Detect which cell encompasses the target text, then output its [x, y] center coordinate. 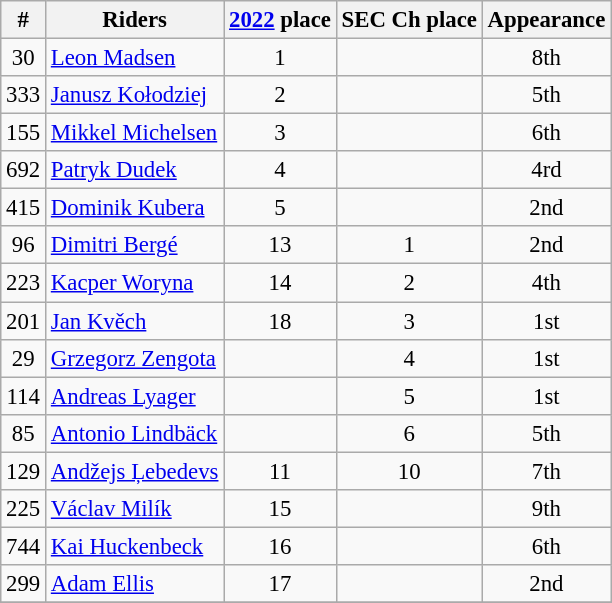
2022 place [280, 20]
Kacper Woryna [135, 283]
Patryk Dudek [135, 170]
Jan Kvěch [135, 321]
223 [24, 283]
16 [280, 546]
9th [546, 509]
Appearance [546, 20]
30 [24, 58]
SEC Ch place [409, 20]
Janusz Kołodziej [135, 95]
6 [409, 433]
Leon Madsen [135, 58]
Antonio Lindbäck [135, 433]
114 [24, 396]
Andžejs Ļebedevs [135, 471]
155 [24, 133]
Andreas Lyager [135, 396]
13 [280, 245]
14 [280, 283]
17 [280, 584]
299 [24, 584]
85 [24, 433]
415 [24, 208]
Dominik Kubera [135, 208]
18 [280, 321]
Kai Huckenbeck [135, 546]
11 [280, 471]
8th [546, 58]
Riders [135, 20]
744 [24, 546]
333 [24, 95]
692 [24, 170]
Václav Milík [135, 509]
7th [546, 471]
225 [24, 509]
Grzegorz Zengota [135, 358]
129 [24, 471]
201 [24, 321]
96 [24, 245]
# [24, 20]
4rd [546, 170]
4th [546, 283]
Adam Ellis [135, 584]
Mikkel Michelsen [135, 133]
15 [280, 509]
10 [409, 471]
Dimitri Bergé [135, 245]
29 [24, 358]
